Scan for the cell matching the given text and deliver its (X, Y) coordinate at center. 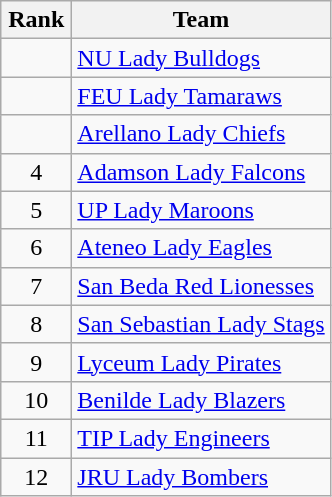
Arellano Lady Chiefs (201, 134)
6 (36, 248)
10 (36, 400)
Benilde Lady Blazers (201, 400)
8 (36, 324)
FEU Lady Tamaraws (201, 96)
Team (201, 20)
9 (36, 362)
Adamson Lady Falcons (201, 172)
TIP Lady Engineers (201, 438)
Rank (36, 20)
JRU Lady Bombers (201, 477)
11 (36, 438)
San Beda Red Lionesses (201, 286)
7 (36, 286)
4 (36, 172)
NU Lady Bulldogs (201, 58)
Lyceum Lady Pirates (201, 362)
5 (36, 210)
12 (36, 477)
San Sebastian Lady Stags (201, 324)
UP Lady Maroons (201, 210)
Ateneo Lady Eagles (201, 248)
